Determine the [x, y] coordinate at the center of the cell enclosing the given text.  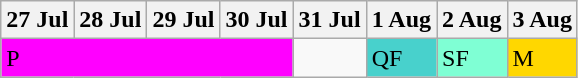
1 Aug [401, 20]
31 Jul [330, 20]
29 Jul [184, 20]
SF [472, 58]
3 Aug [542, 20]
M [542, 58]
27 Jul [38, 20]
28 Jul [110, 20]
QF [401, 58]
30 Jul [256, 20]
P [147, 58]
2 Aug [472, 20]
